From the cell containing the given text, extract its center point as (X, Y) coordinate. 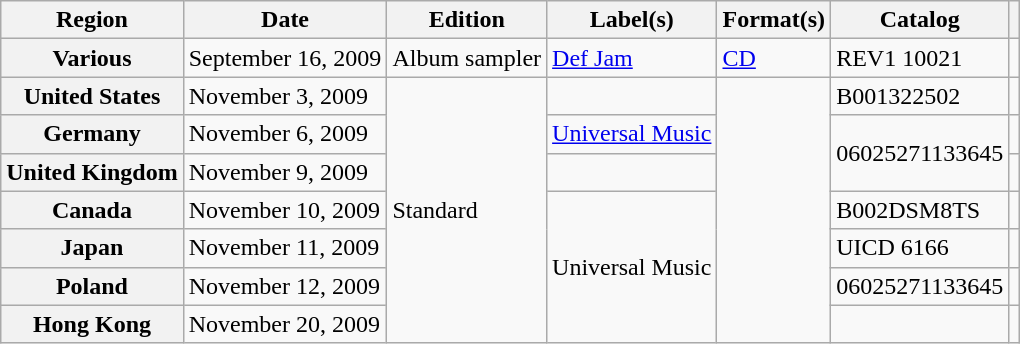
Label(s) (632, 20)
September 16, 2009 (285, 58)
Album sampler (467, 58)
UICD 6166 (920, 248)
Region (92, 20)
Hong Kong (92, 324)
Edition (467, 20)
Def Jam (632, 58)
November 20, 2009 (285, 324)
United States (92, 96)
B002DSM8TS (920, 210)
November 3, 2009 (285, 96)
November 10, 2009 (285, 210)
Various (92, 58)
Japan (92, 248)
Format(s) (774, 20)
November 11, 2009 (285, 248)
United Kingdom (92, 172)
Standard (467, 210)
B001322502 (920, 96)
November 9, 2009 (285, 172)
November 12, 2009 (285, 286)
Date (285, 20)
Germany (92, 134)
November 6, 2009 (285, 134)
Poland (92, 286)
Canada (92, 210)
CD (774, 58)
REV1 10021 (920, 58)
Catalog (920, 20)
